Detect which cell encompasses the target text, then output its [x, y] center coordinate. 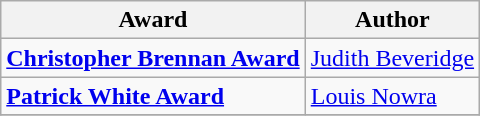
Award [153, 20]
Judith Beveridge [392, 58]
Patrick White Award [153, 96]
Author [392, 20]
Louis Nowra [392, 96]
Christopher Brennan Award [153, 58]
